Detect which cell encompasses the target text, then output its [X, Y] center coordinate. 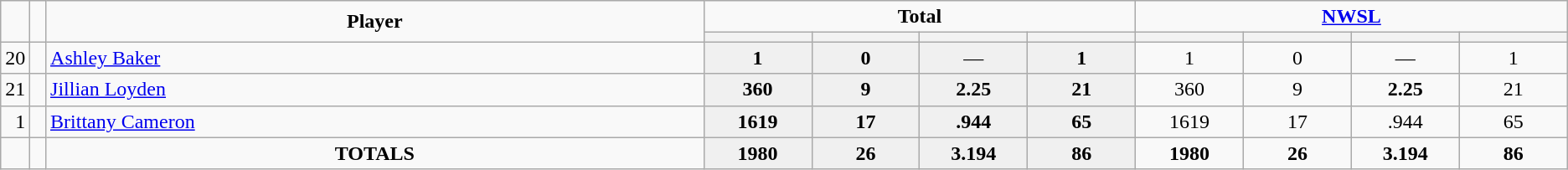
20 [15, 58]
Brittany Cameron [375, 121]
Jillian Loyden [375, 90]
TOTALS [375, 153]
Total [920, 17]
Player [375, 22]
Ashley Baker [375, 58]
NWSL [1352, 17]
